Determine the [x, y] coordinate at the center of the cell enclosing the given text.  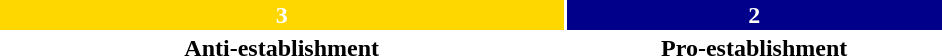
3 [282, 15]
2 [754, 15]
